Determine the (X, Y) coordinate at the center of the cell enclosing the given text.  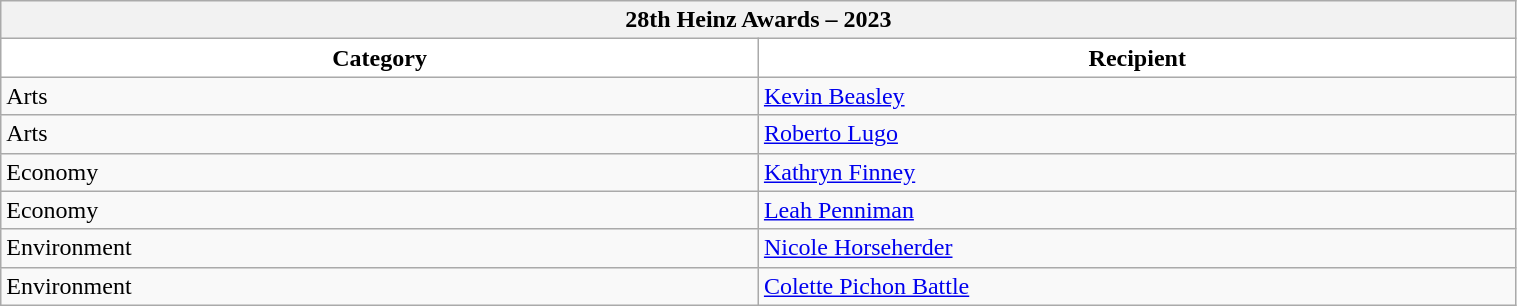
Recipient (1137, 58)
Category (380, 58)
Leah Penniman (1137, 210)
Kevin Beasley (1137, 96)
Kathryn Finney (1137, 172)
28th Heinz Awards – 2023 (758, 20)
Nicole Horseherder (1137, 248)
Colette Pichon Battle (1137, 286)
Roberto Lugo (1137, 134)
